Capture the cell that displays the provided text and extract its [x, y] central coordinate. 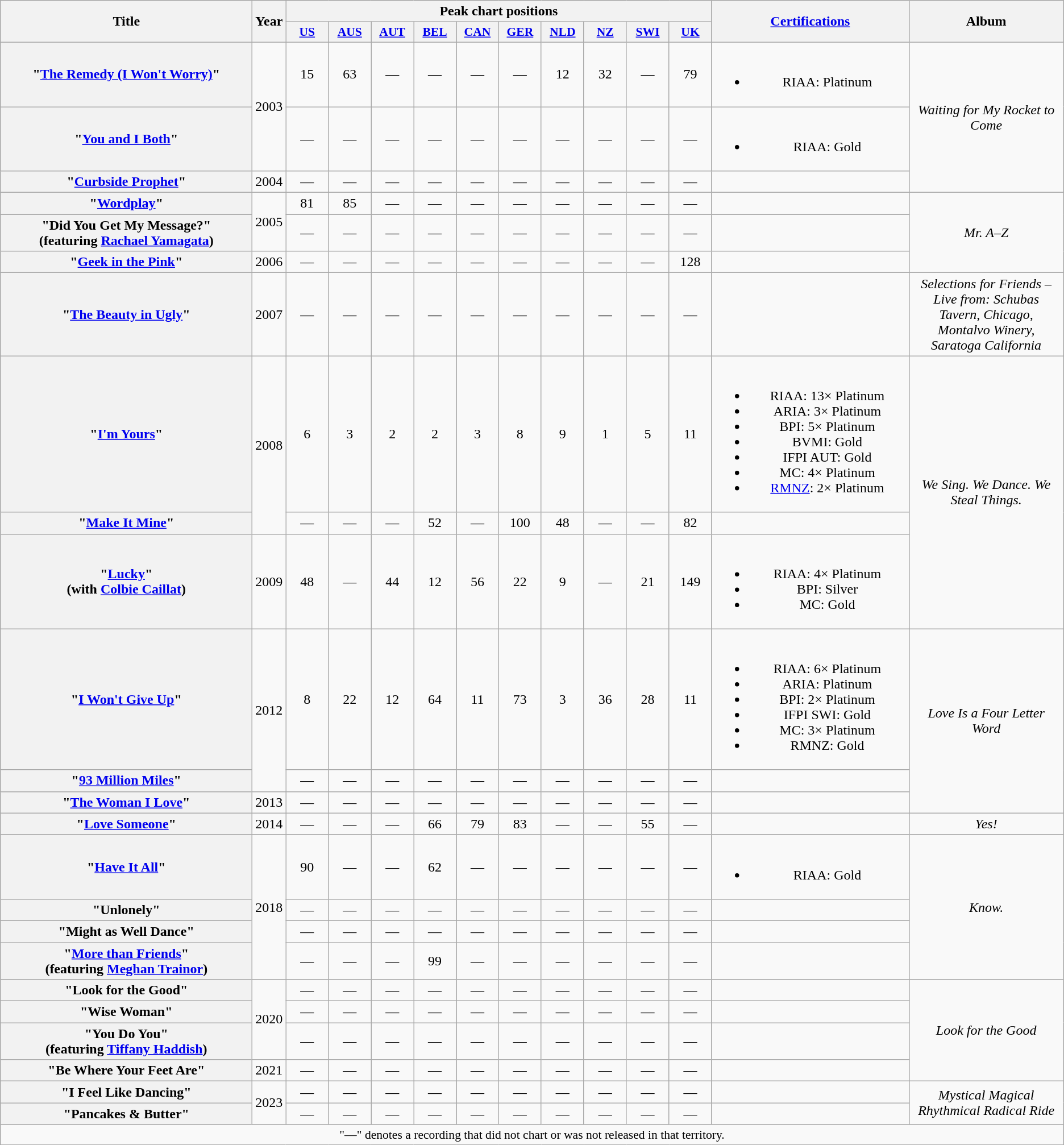
"You Do You"(featuring Tiffany Haddish) [126, 1042]
"Might as Well Dance" [126, 931]
Love Is a Four Letter Word [986, 721]
"I Won't Give Up" [126, 699]
81 [307, 204]
2003 [269, 106]
149 [690, 581]
Year [269, 22]
"You and I Both" [126, 139]
73 [519, 699]
85 [350, 204]
"The Woman I Love" [126, 802]
15 [307, 74]
2012 [269, 710]
"Lucky"(with Colbie Caillat) [126, 581]
64 [435, 699]
2014 [269, 824]
28 [648, 699]
Certifications [811, 22]
Mystical Magical Rhythmical Radical Ride [986, 1103]
RIAA: 6× PlatinumARIA: PlatinumBPI: 2× PlatinumIFPI SWI: GoldMC: 3× PlatinumRMNZ: Gold [811, 699]
82 [690, 523]
"Unlonely" [126, 910]
"I'm Yours" [126, 434]
Title [126, 22]
36 [605, 699]
2023 [269, 1103]
100 [519, 523]
UK [690, 32]
63 [350, 74]
2018 [269, 907]
99 [435, 961]
"Wise Woman" [126, 1012]
"I Feel Like Dancing" [126, 1092]
5 [648, 434]
2009 [269, 581]
"Wordplay" [126, 204]
Peak chart positions [499, 11]
"More than Friends"(featuring Meghan Trainor) [126, 961]
AUS [350, 32]
Know. [986, 907]
2020 [269, 1020]
"Curbside Prophet" [126, 182]
"The Beauty in Ugly" [126, 314]
2013 [269, 802]
55 [648, 824]
US [307, 32]
"Did You Get My Message?"(featuring Rachael Yamagata) [126, 233]
128 [690, 262]
6 [307, 434]
90 [307, 866]
2006 [269, 262]
"Make It Mine" [126, 523]
"Be Where Your Feet Are" [126, 1071]
2021 [269, 1071]
66 [435, 824]
"—" denotes a recording that did not chart or was not released in that territory. [532, 1135]
"93 Million Miles" [126, 781]
"Geek in the Pink" [126, 262]
62 [435, 866]
Look for the Good [986, 1030]
NLD [563, 32]
2005 [269, 222]
44 [392, 581]
Album [986, 22]
"Have It All" [126, 866]
32 [605, 74]
RIAA: 4× PlatinumBPI: SilverMC: Gold [811, 581]
2004 [269, 182]
RIAA: Platinum [811, 74]
83 [519, 824]
SWI [648, 32]
"Look for the Good" [126, 990]
CAN [477, 32]
AUT [392, 32]
Waiting for My Rocket to Come [986, 117]
NZ [605, 32]
Mr. A–Z [986, 233]
52 [435, 523]
56 [477, 581]
"Pancakes & Butter" [126, 1114]
"The Remedy (I Won't Worry)" [126, 74]
"Love Someone" [126, 824]
Yes! [986, 824]
We Sing. We Dance. We Steal Things. [986, 492]
1 [605, 434]
2007 [269, 314]
2008 [269, 445]
GER [519, 32]
Selections for Friends – Live from: Schubas Tavern, Chicago, Montalvo Winery, Saratoga California [986, 314]
21 [648, 581]
BEL [435, 32]
RIAA: 13× PlatinumARIA: 3× PlatinumBPI: 5× PlatinumBVMI: GoldIFPI AUT: GoldMC: 4× PlatinumRMNZ: 2× Platinum [811, 434]
